Search for the cell housing the specified text and yield its (X, Y) center coordinate. 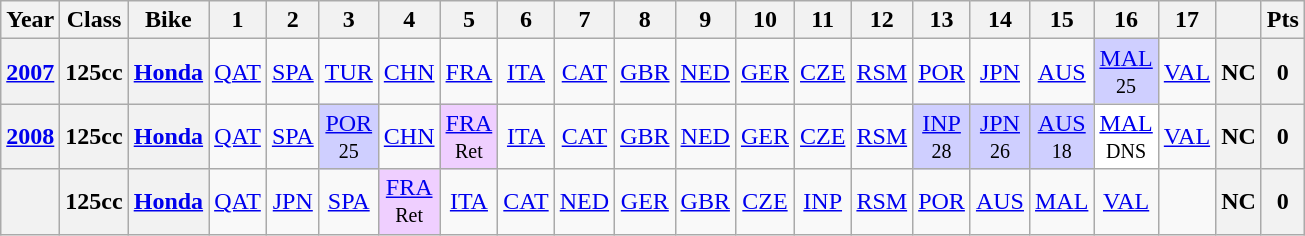
2007 (30, 72)
INP28 (942, 136)
3 (348, 20)
12 (882, 20)
5 (469, 20)
6 (526, 20)
11 (823, 20)
13 (942, 20)
15 (1061, 20)
FRA (469, 72)
2008 (30, 136)
Class (94, 20)
7 (584, 20)
AUS18 (1061, 136)
INP (823, 202)
MAL (1061, 202)
17 (1186, 20)
POR25 (348, 136)
Year (30, 20)
Bike (168, 20)
MALDNS (1126, 136)
TUR (348, 72)
MAL25 (1126, 72)
10 (764, 20)
JPN26 (1000, 136)
16 (1126, 20)
2 (292, 20)
14 (1000, 20)
1 (238, 20)
8 (645, 20)
Pts (1282, 20)
4 (409, 20)
9 (705, 20)
